Pinpoint the cell where the given text exists, returning its (x, y) midpoint coordinate. 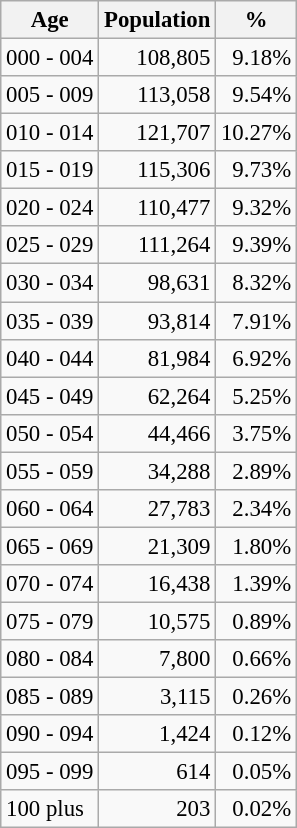
3,115 (158, 697)
10.27% (256, 133)
025 - 029 (50, 245)
108,805 (158, 58)
060 - 064 (50, 509)
065 - 069 (50, 546)
203 (158, 809)
000 - 004 (50, 58)
005 - 009 (50, 95)
020 - 024 (50, 208)
0.89% (256, 621)
% (256, 20)
0.66% (256, 659)
115,306 (158, 170)
035 - 039 (50, 321)
0.02% (256, 809)
81,984 (158, 358)
Age (50, 20)
1.39% (256, 584)
62,264 (158, 396)
34,288 (158, 471)
16,438 (158, 584)
095 - 099 (50, 772)
7,800 (158, 659)
93,814 (158, 321)
9.54% (256, 95)
3.75% (256, 433)
9.73% (256, 170)
98,631 (158, 283)
010 - 014 (50, 133)
113,058 (158, 95)
070 - 074 (50, 584)
015 - 019 (50, 170)
9.18% (256, 58)
2.34% (256, 509)
Population (158, 20)
085 - 089 (50, 697)
110,477 (158, 208)
050 - 054 (50, 433)
121,707 (158, 133)
6.92% (256, 358)
7.91% (256, 321)
030 - 034 (50, 283)
10,575 (158, 621)
0.26% (256, 697)
055 - 059 (50, 471)
100 plus (50, 809)
080 - 084 (50, 659)
040 - 044 (50, 358)
5.25% (256, 396)
045 - 049 (50, 396)
1.80% (256, 546)
075 - 079 (50, 621)
27,783 (158, 509)
9.39% (256, 245)
9.32% (256, 208)
0.12% (256, 734)
21,309 (158, 546)
111,264 (158, 245)
2.89% (256, 471)
1,424 (158, 734)
0.05% (256, 772)
44,466 (158, 433)
614 (158, 772)
8.32% (256, 283)
090 - 094 (50, 734)
